Return the [X, Y] coordinate for the center point of the cell that contains the specified text.  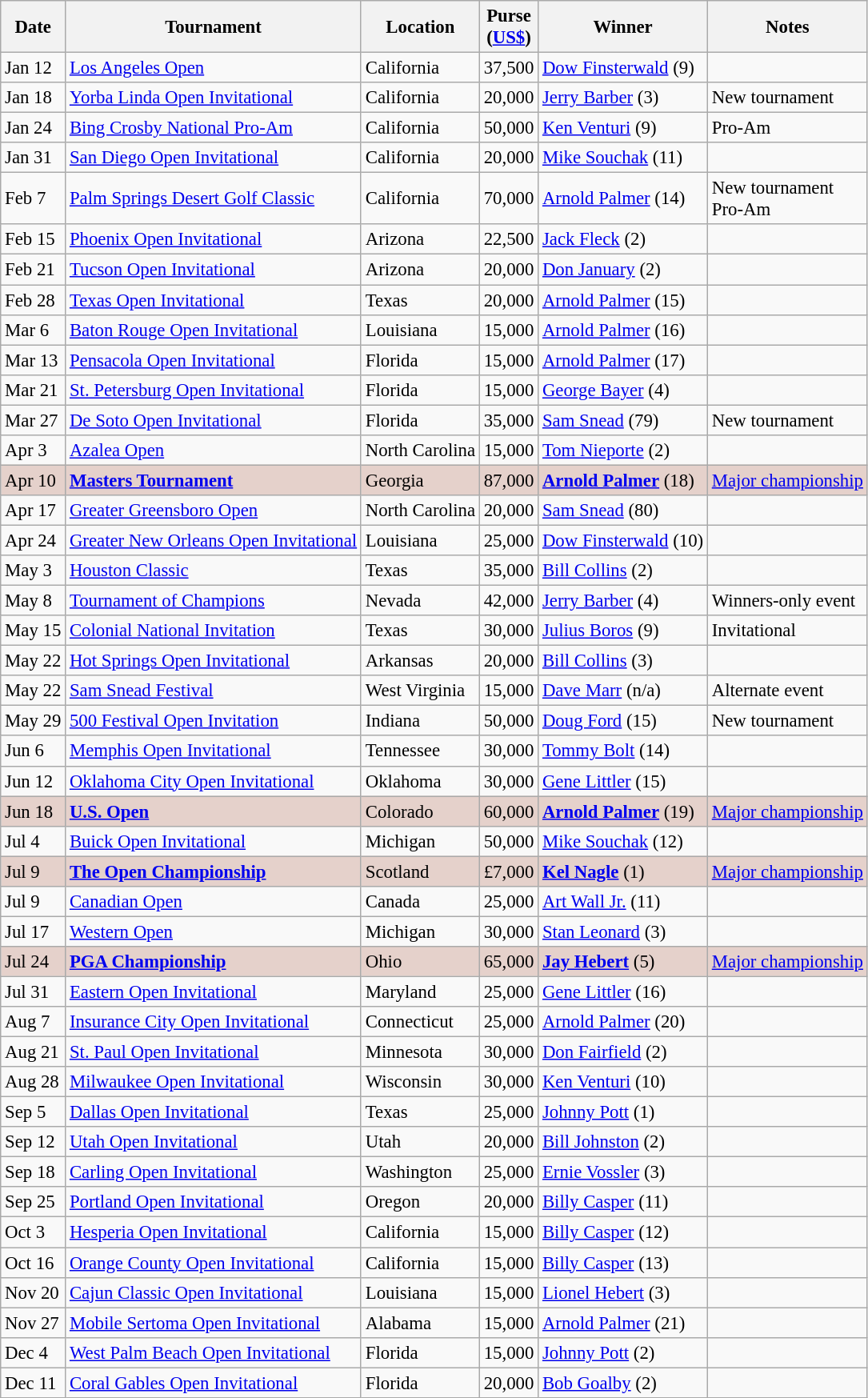
Phoenix Open Invitational [214, 239]
Azalea Open [214, 451]
Aug 7 [34, 1022]
PGA Championship [214, 962]
Gene Littler (16) [623, 991]
Eastern Open Invitational [214, 991]
Date [34, 27]
Invitational [787, 631]
De Soto Open Invitational [214, 420]
Aug 21 [34, 1052]
Colorado [420, 811]
Nov 27 [34, 1323]
Mike Souchak (12) [623, 841]
37,500 [509, 68]
Alabama [420, 1323]
Greater New Orleans Open Invitational [214, 540]
Jan 31 [34, 158]
Mar 27 [34, 420]
Jan 12 [34, 68]
Tucson Open Invitational [214, 270]
Julius Boros (9) [623, 631]
Los Angeles Open [214, 68]
Jay Hebert (5) [623, 962]
Connecticut [420, 1022]
Mobile Sertoma Open Invitational [214, 1323]
87,000 [509, 480]
West Virginia [420, 691]
Apr 24 [34, 540]
Mike Souchak (11) [623, 158]
Houston Classic [214, 571]
Orange County Open Invitational [214, 1263]
Jun 12 [34, 781]
Milwaukee Open Invitational [214, 1082]
Texas Open Invitational [214, 300]
Mar 6 [34, 330]
Canada [420, 902]
Apr 17 [34, 511]
Billy Casper (13) [623, 1263]
Minnesota [420, 1052]
West Palm Beach Open Invitational [214, 1352]
Lionel Hebert (3) [623, 1292]
Tom Nieporte (2) [623, 451]
Billy Casper (12) [623, 1232]
Jul 31 [34, 991]
U.S. Open [214, 811]
Billy Casper (11) [623, 1203]
42,000 [509, 601]
Buick Open Invitational [214, 841]
Arnold Palmer (17) [623, 360]
Portland Open Invitational [214, 1203]
Ohio [420, 962]
Apr 3 [34, 451]
Pro-Am [787, 128]
Sam Snead Festival [214, 691]
Arnold Palmer (21) [623, 1323]
Stan Leonard (3) [623, 931]
Purse(US$) [509, 27]
May 15 [34, 631]
Coral Gables Open Invitational [214, 1383]
Sep 5 [34, 1112]
New tournamentPro-Am [787, 198]
Hesperia Open Invitational [214, 1232]
Johnny Pott (2) [623, 1352]
Jun 6 [34, 751]
Carling Open Invitational [214, 1172]
Arnold Palmer (15) [623, 300]
Greater Greensboro Open [214, 511]
Jun 18 [34, 811]
Feb 28 [34, 300]
Location [420, 27]
Georgia [420, 480]
Mar 21 [34, 390]
Bill Collins (3) [623, 661]
Ernie Vossler (3) [623, 1172]
Feb 7 [34, 198]
Feb 21 [34, 270]
Doug Ford (15) [623, 721]
Bill Collins (2) [623, 571]
Maryland [420, 991]
Dallas Open Invitational [214, 1112]
Aug 28 [34, 1082]
Jan 24 [34, 128]
500 Festival Open Invitation [214, 721]
Feb 15 [34, 239]
Winners-only event [787, 601]
Sep 12 [34, 1142]
Jerry Barber (3) [623, 98]
Don Fairfield (2) [623, 1052]
Jerry Barber (4) [623, 601]
Dow Finsterwald (10) [623, 540]
Arnold Palmer (18) [623, 480]
Bob Goalby (2) [623, 1383]
George Bayer (4) [623, 390]
Dave Marr (n/a) [623, 691]
Tennessee [420, 751]
Wisconsin [420, 1082]
May 29 [34, 721]
Palm Springs Desert Golf Classic [214, 198]
Jul 17 [34, 931]
Hot Springs Open Invitational [214, 661]
Memphis Open Invitational [214, 751]
Dow Finsterwald (9) [623, 68]
Arnold Palmer (14) [623, 198]
Don January (2) [623, 270]
Johnny Pott (1) [623, 1112]
May 8 [34, 601]
Canadian Open [214, 902]
Yorba Linda Open Invitational [214, 98]
Alternate event [787, 691]
The Open Championship [214, 871]
Sep 18 [34, 1172]
Winner [623, 27]
Art Wall Jr. (11) [623, 902]
60,000 [509, 811]
Baton Rouge Open Invitational [214, 330]
Nevada [420, 601]
Gene Littler (15) [623, 781]
Jan 18 [34, 98]
Washington [420, 1172]
Pensacola Open Invitational [214, 360]
Nov 20 [34, 1292]
Bing Crosby National Pro-Am [214, 128]
65,000 [509, 962]
Jul 24 [34, 962]
Jul 4 [34, 841]
St. Petersburg Open Invitational [214, 390]
Scotland [420, 871]
Bill Johnston (2) [623, 1142]
Sam Snead (80) [623, 511]
70,000 [509, 198]
Apr 10 [34, 480]
Oregon [420, 1203]
Insurance City Open Invitational [214, 1022]
Utah Open Invitational [214, 1142]
Arkansas [420, 661]
22,500 [509, 239]
Tommy Bolt (14) [623, 751]
Sam Snead (79) [623, 420]
St. Paul Open Invitational [214, 1052]
Western Open [214, 931]
Indiana [420, 721]
Tournament of Champions [214, 601]
Sep 25 [34, 1203]
Dec 11 [34, 1383]
Dec 4 [34, 1352]
Kel Nagle (1) [623, 871]
Oct 16 [34, 1263]
Jack Fleck (2) [623, 239]
Utah [420, 1142]
Arnold Palmer (20) [623, 1022]
Mar 13 [34, 360]
Oklahoma [420, 781]
Oklahoma City Open Invitational [214, 781]
San Diego Open Invitational [214, 158]
Cajun Classic Open Invitational [214, 1292]
Colonial National Invitation [214, 631]
Arnold Palmer (16) [623, 330]
Oct 3 [34, 1232]
May 3 [34, 571]
Ken Venturi (10) [623, 1082]
Tournament [214, 27]
£7,000 [509, 871]
Ken Venturi (9) [623, 128]
Arnold Palmer (19) [623, 811]
Notes [787, 27]
Masters Tournament [214, 480]
